Return [x, y] of the center of cell containing provided text 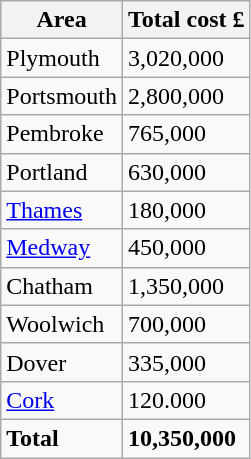
3,020,000 [187, 58]
Pembroke [62, 134]
Portland [62, 172]
Medway [62, 248]
630,000 [187, 172]
765,000 [187, 134]
Area [62, 20]
2,800,000 [187, 96]
Chatham [62, 286]
Woolwich [62, 324]
450,000 [187, 248]
1,350,000 [187, 286]
10,350,000 [187, 438]
120.000 [187, 400]
Plymouth [62, 58]
180,000 [187, 210]
Dover [62, 362]
Cork [62, 400]
Portsmouth [62, 96]
Thames [62, 210]
700,000 [187, 324]
Total [62, 438]
335,000 [187, 362]
Total cost £ [187, 20]
